Detect which cell encompasses the target text, then output its (x, y) center coordinate. 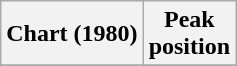
Chart (1980) (72, 34)
Peakposition (189, 34)
